Return the (x, y) coordinate for the center point of the cell that contains the specified text.  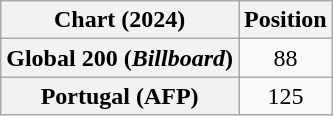
Position (285, 20)
88 (285, 58)
Portugal (AFP) (120, 96)
125 (285, 96)
Global 200 (Billboard) (120, 58)
Chart (2024) (120, 20)
